Return the (X, Y) coordinate for the center point of the cell that contains the specified text.  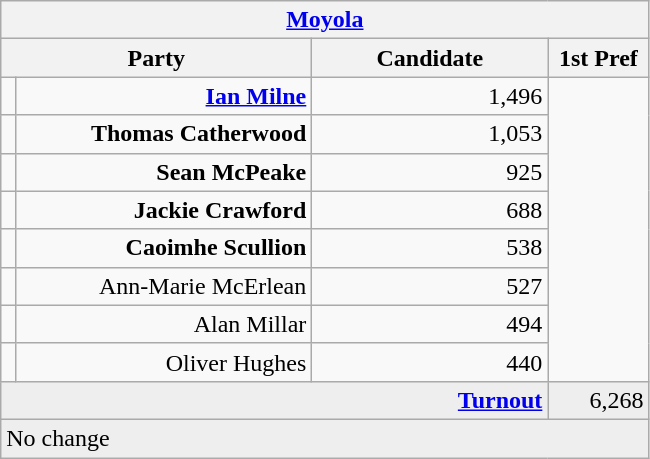
1,496 (430, 96)
440 (430, 362)
688 (430, 210)
494 (430, 324)
Caoimhe Scullion (164, 248)
1st Pref (598, 58)
Ann-Marie McErlean (164, 286)
Thomas Catherwood (164, 134)
Jackie Crawford (164, 210)
Candidate (430, 58)
Sean McPeake (164, 172)
Oliver Hughes (164, 362)
No change (325, 438)
925 (430, 172)
6,268 (598, 400)
Alan Millar (164, 324)
538 (430, 248)
Party (156, 58)
Turnout (274, 400)
Ian Milne (164, 96)
527 (430, 286)
1,053 (430, 134)
Moyola (325, 20)
